Determine the [x, y] coordinate at the center of the cell enclosing the given text.  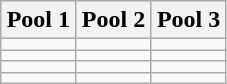
Pool 3 [188, 20]
Pool 1 [38, 20]
Pool 2 [114, 20]
